Pinpoint the cell where the given text exists, returning its [X, Y] midpoint coordinate. 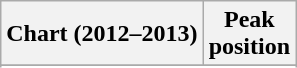
Chart (2012–2013) [102, 34]
Peakposition [249, 34]
